Locate the cell with the specified text and output its [X, Y] center coordinate. 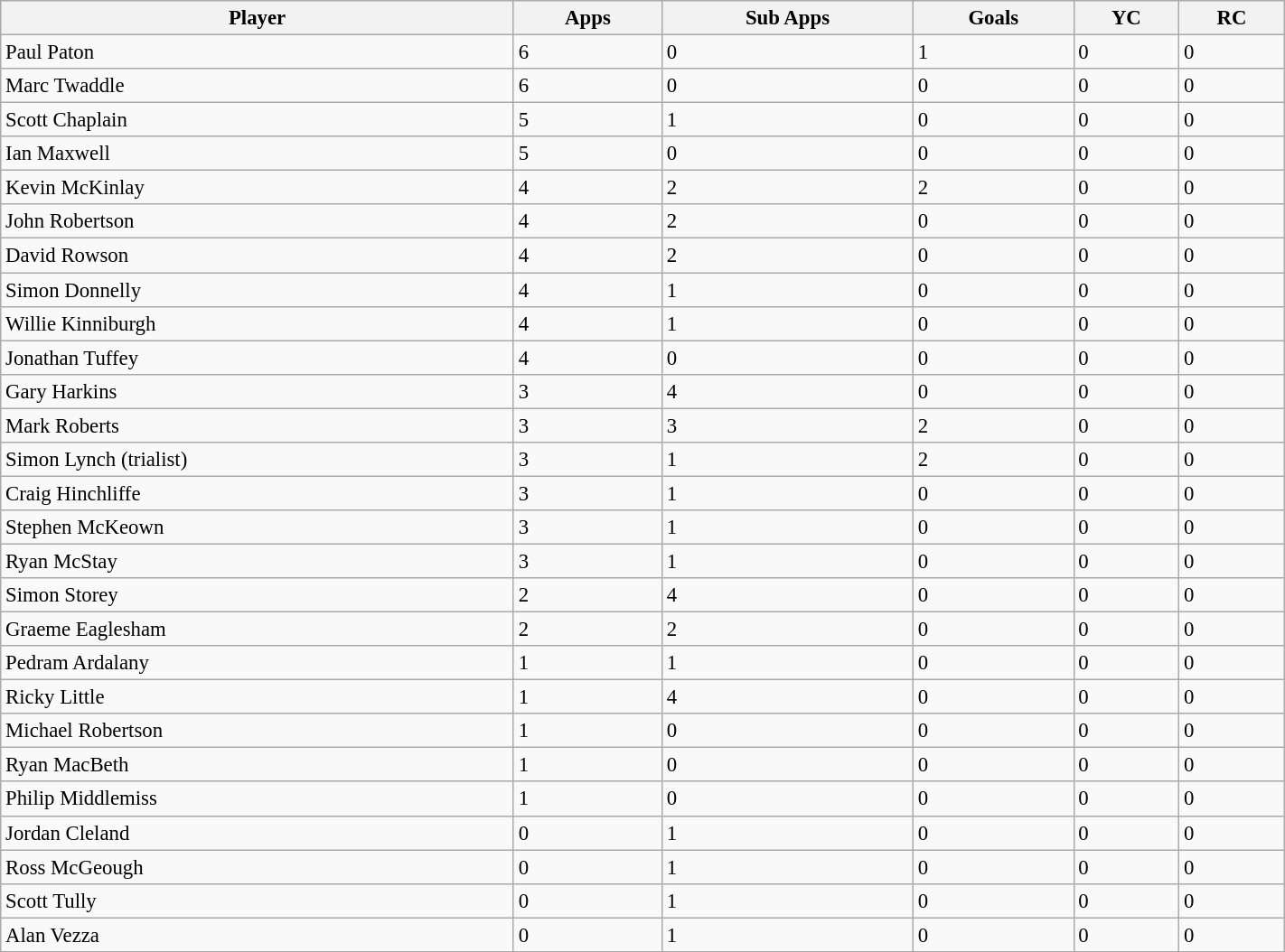
Jonathan Tuffey [258, 358]
Paul Paton [258, 52]
David Rowson [258, 256]
Ross McGeough [258, 867]
Sub Apps [788, 18]
Ryan McStay [258, 561]
John Robertson [258, 221]
Simon Donnelly [258, 290]
Gary Harkins [258, 391]
RC [1233, 18]
Ricky Little [258, 697]
Philip Middlemiss [258, 799]
Mark Roberts [258, 425]
Ryan MacBeth [258, 765]
Ian Maxwell [258, 154]
Michael Robertson [258, 731]
Player [258, 18]
Kevin McKinlay [258, 188]
Goals [993, 18]
Scott Chaplain [258, 120]
Willie Kinniburgh [258, 323]
Craig Hinchliffe [258, 493]
Graeme Eaglesham [258, 630]
Scott Tully [258, 901]
Simon Lynch (trialist) [258, 460]
Alan Vezza [258, 935]
Jordan Cleland [258, 833]
Apps [587, 18]
Simon Storey [258, 595]
YC [1126, 18]
Marc Twaddle [258, 86]
Stephen McKeown [258, 527]
Pedram Ardalany [258, 663]
